Identify which cell holds the provided text, then report its [X, Y] central coordinate. 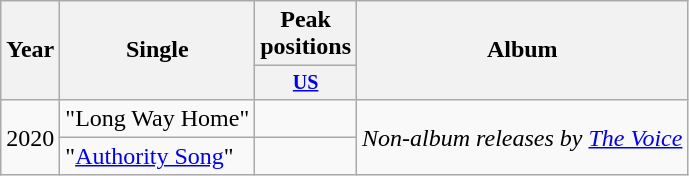
"Authority Song" [158, 156]
2020 [30, 137]
Year [30, 50]
Album [522, 50]
US [306, 82]
"Long Way Home" [158, 118]
Non-album releases by The Voice [522, 137]
Single [158, 50]
Peak positions [306, 34]
